Identify which cell holds the provided text, then report its (X, Y) central coordinate. 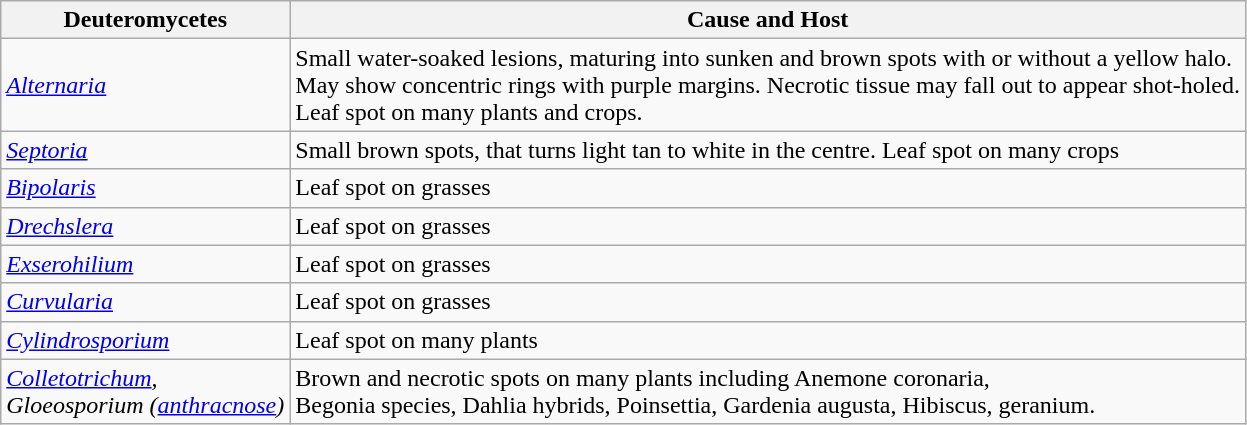
Curvularia (146, 302)
Cylindrosporium (146, 340)
Drechslera (146, 226)
Deuteromycetes (146, 20)
Cause and Host (768, 20)
Colletotrichum,Gloeosporium (anthracnose) (146, 392)
Small brown spots, that turns light tan to white in the centre. Leaf spot on many crops (768, 150)
Exserohilium (146, 264)
Leaf spot on many plants (768, 340)
Alternaria (146, 85)
Septoria (146, 150)
Bipolaris (146, 188)
